Find where the given text appears and provide that cell's center as [x, y] coordinate. 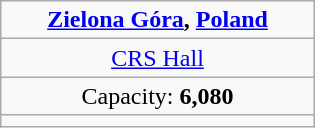
Zielona Góra, Poland [158, 20]
Capacity: 6,080 [158, 96]
CRS Hall [158, 58]
